Scan for the cell matching the given text and deliver its [X, Y] coordinate at center. 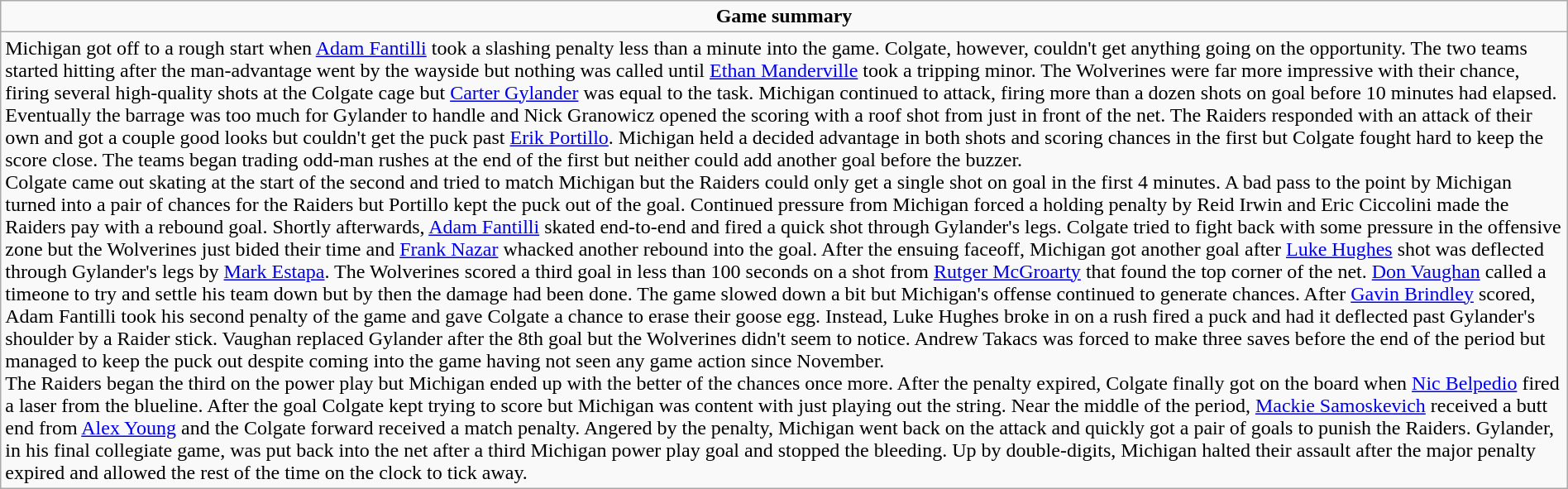
Game summary [784, 17]
